Search for the cell housing the specified text and yield its [X, Y] center coordinate. 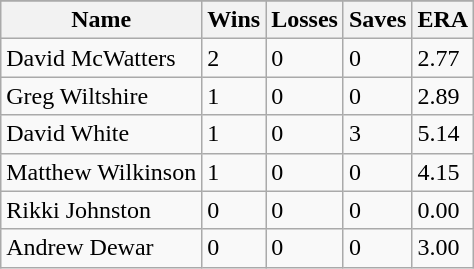
David McWatters [102, 58]
Andrew Dewar [102, 248]
Matthew Wilkinson [102, 172]
Rikki Johnston [102, 210]
Greg Wiltshire [102, 96]
Wins [234, 20]
0.00 [443, 210]
Name [102, 20]
David White [102, 134]
Saves [377, 20]
2.77 [443, 58]
3 [377, 134]
ERA [443, 20]
3.00 [443, 248]
2.89 [443, 96]
2 [234, 58]
5.14 [443, 134]
Losses [305, 20]
4.15 [443, 172]
